Output the (X, Y) coordinate of the center of the cell containing the given text.  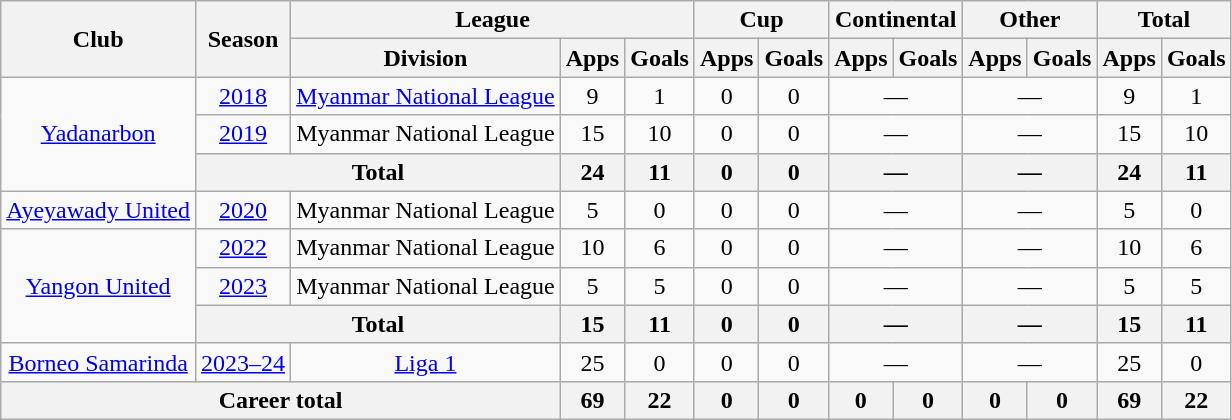
Liga 1 (426, 362)
Season (244, 39)
2023 (244, 286)
Continental (896, 20)
2023–24 (244, 362)
Career total (281, 400)
Cup (761, 20)
Club (98, 39)
2020 (244, 210)
Borneo Samarinda (98, 362)
League (493, 20)
Ayeyawady United (98, 210)
Yadanarbon (98, 134)
Yangon United (98, 286)
2018 (244, 96)
2022 (244, 248)
2019 (244, 134)
Other (1030, 20)
Division (426, 58)
